Extract the [X, Y] coordinate from the center of the cell holding the provided text.  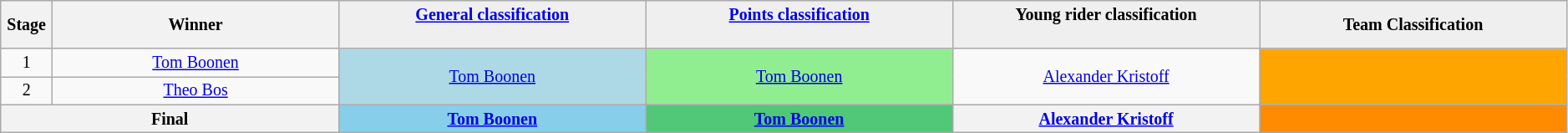
General classification [493, 25]
Winner [195, 25]
Team Classification [1413, 25]
2 [27, 90]
Final [170, 119]
1 [27, 64]
Theo Bos [195, 90]
Young rider classification [1106, 25]
Stage [27, 25]
Points classification [799, 25]
